Output the (x, y) coordinate of the center of the cell containing the given text.  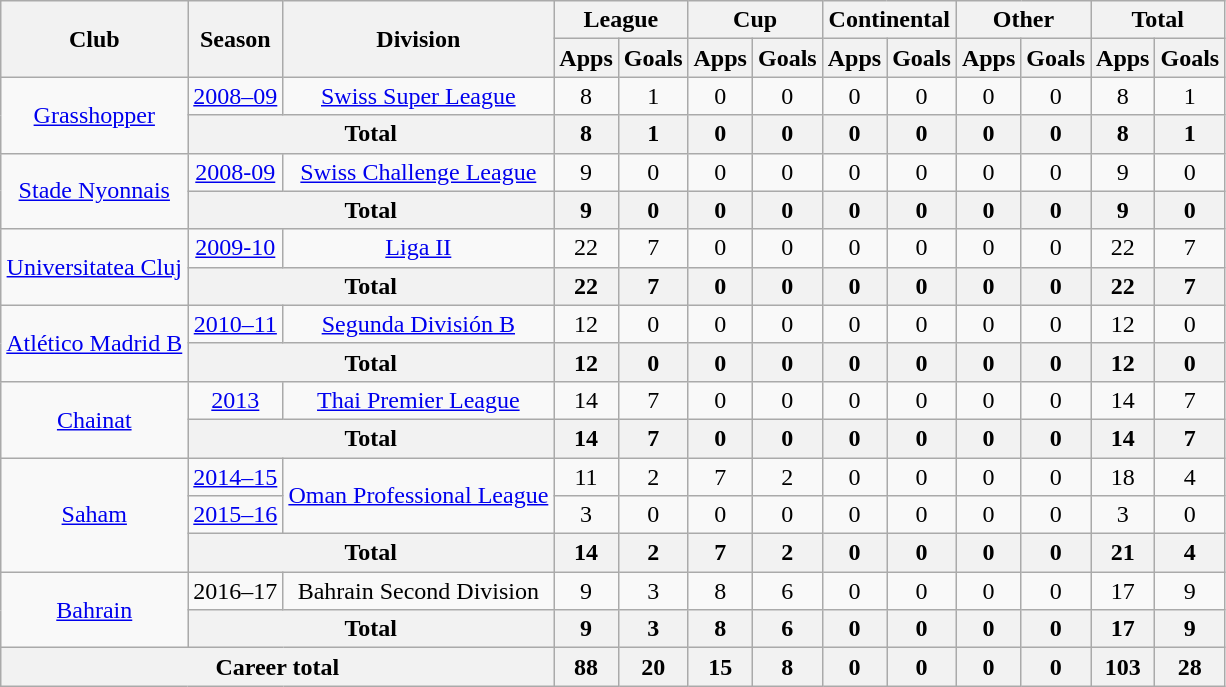
88 (586, 667)
Bahrain (94, 610)
2008-09 (236, 172)
Bahrain Second Division (418, 591)
2016–17 (236, 591)
11 (586, 477)
Liga II (418, 248)
2013 (236, 400)
20 (653, 667)
21 (1123, 553)
2008–09 (236, 96)
2009-10 (236, 248)
Other (1023, 20)
Continental (889, 20)
Stade Nyonnais (94, 191)
Segunda División B (418, 324)
Universitatea Cluj (94, 267)
League (621, 20)
Swiss Super League (418, 96)
Division (418, 39)
Swiss Challenge League (418, 172)
Chainat (94, 419)
Saham (94, 515)
Thai Premier League (418, 400)
Atlético Madrid B (94, 343)
15 (720, 667)
2014–15 (236, 477)
Oman Professional League (418, 496)
Career total (278, 667)
Club (94, 39)
28 (1190, 667)
103 (1123, 667)
2015–16 (236, 515)
Cup (755, 20)
Season (236, 39)
18 (1123, 477)
2010–11 (236, 324)
Grasshopper (94, 115)
